Provide the [x, y] coordinate of the cell's center where the given text is located.  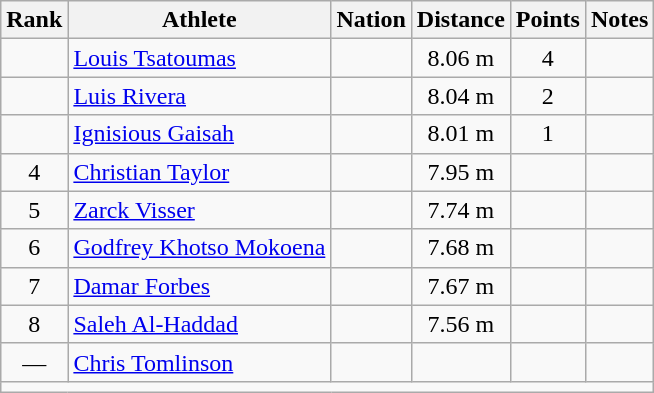
Notes [619, 20]
7.56 m [460, 324]
6 [34, 248]
Luis Rivera [200, 96]
Rank [34, 20]
Damar Forbes [200, 286]
1 [548, 134]
— [34, 362]
Nation [371, 20]
7.67 m [460, 286]
7 [34, 286]
Ignisious Gaisah [200, 134]
Saleh Al-Haddad [200, 324]
8 [34, 324]
7.68 m [460, 248]
7.74 m [460, 210]
Athlete [200, 20]
8.04 m [460, 96]
Godfrey Khotso Mokoena [200, 248]
7.95 m [460, 172]
8.01 m [460, 134]
Distance [460, 20]
Louis Tsatoumas [200, 58]
Christian Taylor [200, 172]
Zarck Visser [200, 210]
8.06 m [460, 58]
Chris Tomlinson [200, 362]
5 [34, 210]
Points [548, 20]
2 [548, 96]
